Pinpoint the cell where the given text exists, returning its (X, Y) midpoint coordinate. 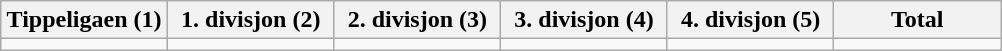
Total (918, 20)
Tippeligaen (1) (84, 20)
4. divisjon (5) (750, 20)
3. divisjon (4) (584, 20)
1. divisjon (2) (250, 20)
2. divisjon (3) (418, 20)
